Pinpoint the cell where the given text exists, returning its (x, y) midpoint coordinate. 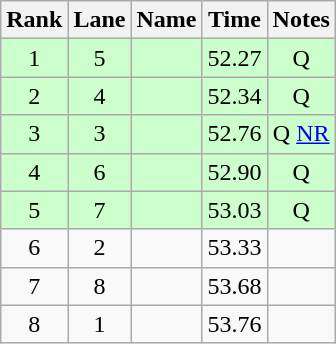
53.03 (234, 210)
53.76 (234, 324)
Time (234, 20)
53.68 (234, 286)
Lane (100, 20)
52.90 (234, 172)
53.33 (234, 248)
Notes (301, 20)
52.34 (234, 96)
Q NR (301, 134)
Name (166, 20)
Rank (34, 20)
52.76 (234, 134)
52.27 (234, 58)
